Detect which cell encompasses the target text, then output its (x, y) center coordinate. 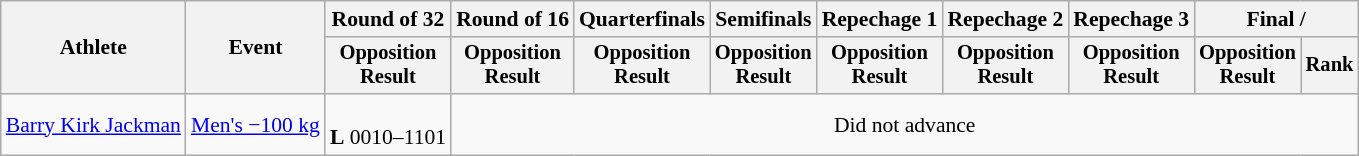
Repechage 1 (880, 19)
Did not advance (904, 124)
Quarterfinals (642, 19)
Repechage 2 (1005, 19)
Rank (1330, 66)
Athlete (94, 48)
Semifinals (764, 19)
Event (256, 48)
Round of 16 (512, 19)
Final / (1276, 19)
Men's −100 kg (256, 124)
Barry Kirk Jackman (94, 124)
Round of 32 (388, 19)
L 0010–1101 (388, 124)
Repechage 3 (1131, 19)
